Return the [x, y] coordinate for the center point of the cell that contains the specified text.  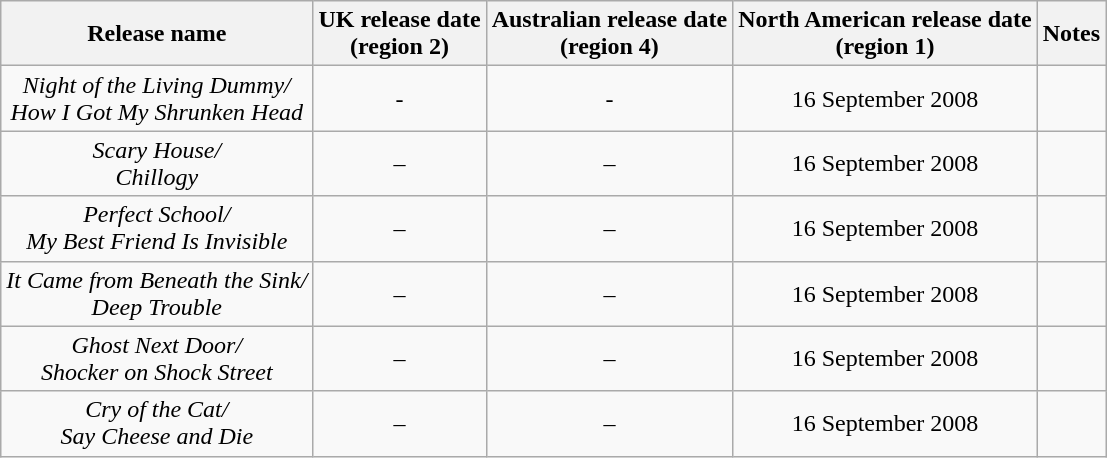
Notes [1071, 34]
Night of the Living Dummy/How I Got My Shrunken Head [157, 98]
Release name [157, 34]
Ghost Next Door/Shocker on Shock Street [157, 358]
It Came from Beneath the Sink/Deep Trouble [157, 294]
Cry of the Cat/Say Cheese and Die [157, 424]
North American release date(region 1) [886, 34]
Australian release date(region 4) [610, 34]
Perfect School/My Best Friend Is Invisible [157, 228]
Scary House/Chillogy [157, 164]
UK release date(region 2) [400, 34]
